Provide the [x, y] coordinate of the cell's center where the given text is located.  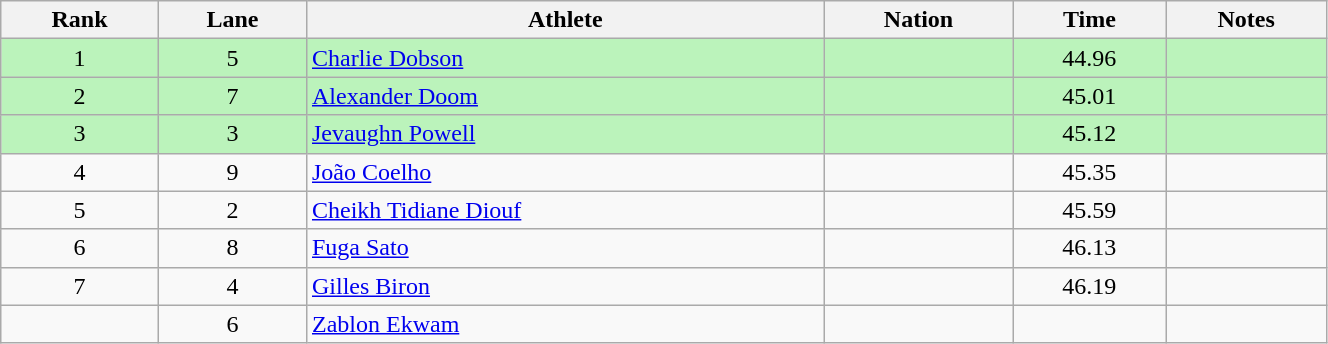
Gilles Biron [565, 286]
46.13 [1090, 248]
Lane [232, 20]
Time [1090, 20]
8 [232, 248]
46.19 [1090, 286]
Charlie Dobson [565, 58]
45.35 [1090, 172]
Alexander Doom [565, 96]
Zablon Ekwam [565, 324]
1 [80, 58]
Cheikh Tidiane Diouf [565, 210]
45.59 [1090, 210]
Rank [80, 20]
9 [232, 172]
44.96 [1090, 58]
Jevaughn Powell [565, 134]
Athlete [565, 20]
Fuga Sato [565, 248]
Notes [1246, 20]
45.12 [1090, 134]
45.01 [1090, 96]
Nation [918, 20]
João Coelho [565, 172]
